Pinpoint the cell where the given text exists, returning its [x, y] midpoint coordinate. 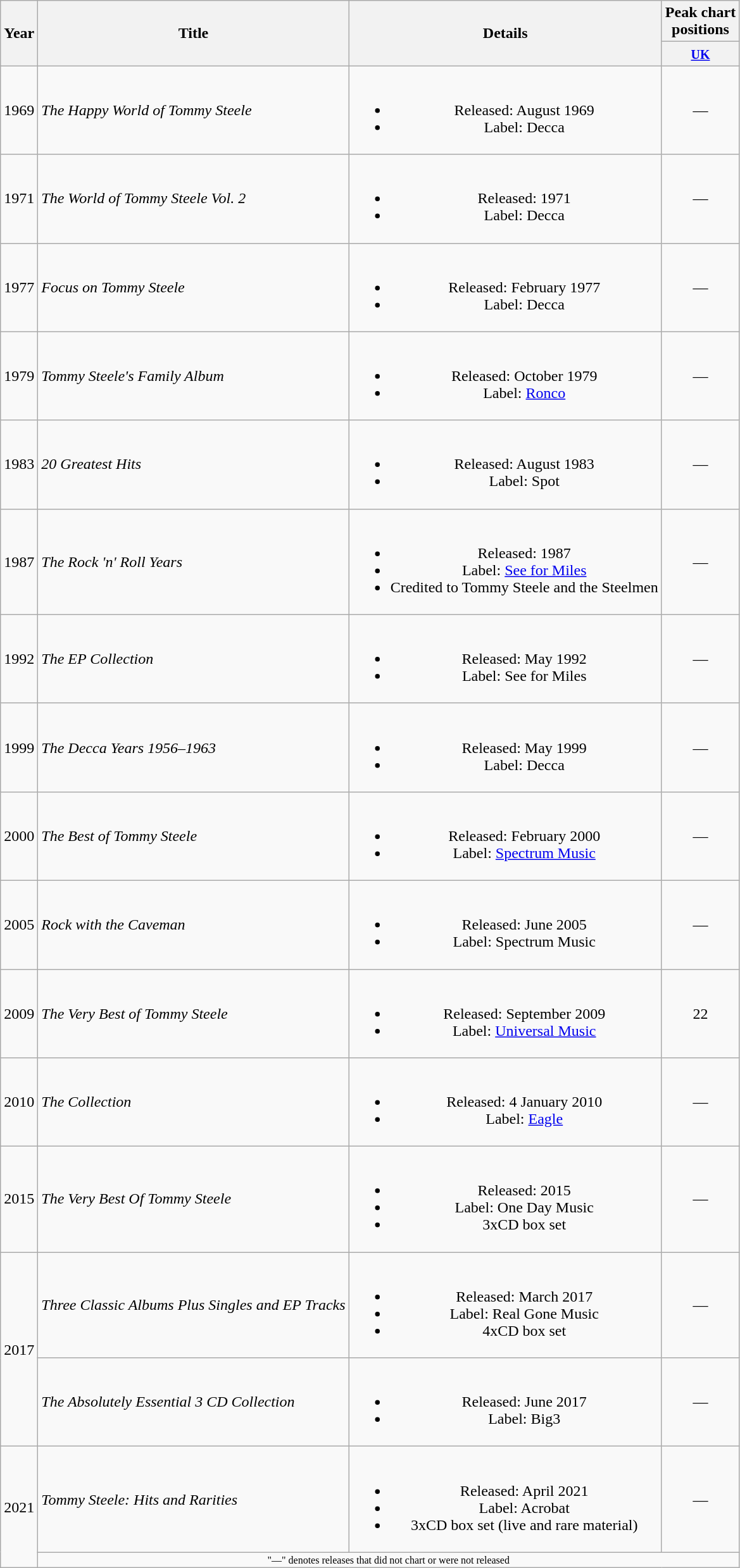
The Very Best of Tommy Steele [194, 1014]
1987 [19, 562]
1983 [19, 464]
Released: February 1977Label: Decca [505, 287]
Released: September 2009Label: Universal Music [505, 1014]
1979 [19, 376]
Released: March 2017Label: Real Gone Music4xCD box set [505, 1305]
20 Greatest Hits [194, 464]
Released: August 1969Label: Decca [505, 110]
Rock with the Caveman [194, 924]
The Very Best Of Tommy Steele [194, 1200]
The Rock 'n' Roll Years [194, 562]
Released: February 2000Label: Spectrum Music [505, 836]
Released: 2015Label: One Day Music3xCD box set [505, 1200]
Released: 4 January 2010Label: Eagle [505, 1102]
The EP Collection [194, 659]
The Absolutely Essential 3 CD Collection [194, 1402]
Year [19, 33]
Released: April 2021Label: Acrobat3xCD box set (live and rare material) [505, 1500]
Tommy Steele's Family Album [194, 376]
2021 [19, 1507]
Focus on Tommy Steele [194, 287]
Released: June 2017Label: Big3 [505, 1402]
Tommy Steele: Hits and Rarities [194, 1500]
1969 [19, 110]
The World of Tommy Steele Vol. 2 [194, 199]
Peak chartpositions [700, 22]
Details [505, 33]
Title [194, 33]
2015 [19, 1200]
22 [700, 1014]
Released: June 2005Label: Spectrum Music [505, 924]
Released: 1987Label: See for MilesCredited to Tommy Steele and the Steelmen [505, 562]
Released: 1971Label: Decca [505, 199]
2010 [19, 1102]
The Collection [194, 1102]
1977 [19, 287]
2009 [19, 1014]
Released: May 1999Label: Decca [505, 747]
The Best of Tommy Steele [194, 836]
1971 [19, 199]
"—" denotes releases that did not chart or were not released [389, 1560]
Released: October 1979Label: Ronco [505, 376]
The Decca Years 1956–1963 [194, 747]
2005 [19, 924]
The Happy World of Tommy Steele [194, 110]
Released: August 1983Label: Spot [505, 464]
1999 [19, 747]
2000 [19, 836]
2017 [19, 1349]
Three Classic Albums Plus Singles and EP Tracks [194, 1305]
UK [700, 54]
1992 [19, 659]
Released: May 1992Label: See for Miles [505, 659]
